Extract the [X, Y] coordinate from the center of the cell holding the provided text.  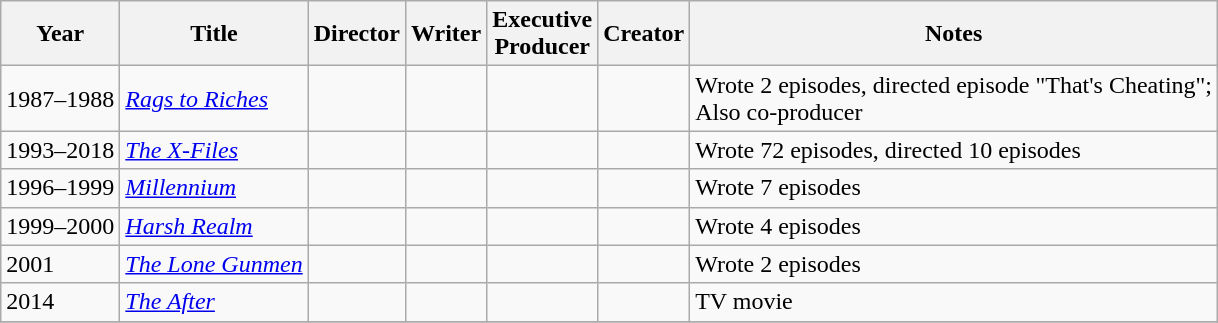
1987–1988 [60, 98]
Wrote 7 episodes [954, 188]
Wrote 72 episodes, directed 10 episodes [954, 150]
Year [60, 34]
Wrote 2 episodes [954, 264]
Writer [446, 34]
Wrote 2 episodes, directed episode "That's Cheating";Also co-producer [954, 98]
1999–2000 [60, 226]
Millennium [214, 188]
Notes [954, 34]
Harsh Realm [214, 226]
Creator [644, 34]
The After [214, 302]
Director [356, 34]
2014 [60, 302]
TV movie [954, 302]
ExecutiveProducer [542, 34]
The Lone Gunmen [214, 264]
1993–2018 [60, 150]
2001 [60, 264]
1996–1999 [60, 188]
The X-Files [214, 150]
Title [214, 34]
Rags to Riches [214, 98]
Wrote 4 episodes [954, 226]
